Scan for the cell matching the given text and deliver its [X, Y] coordinate at center. 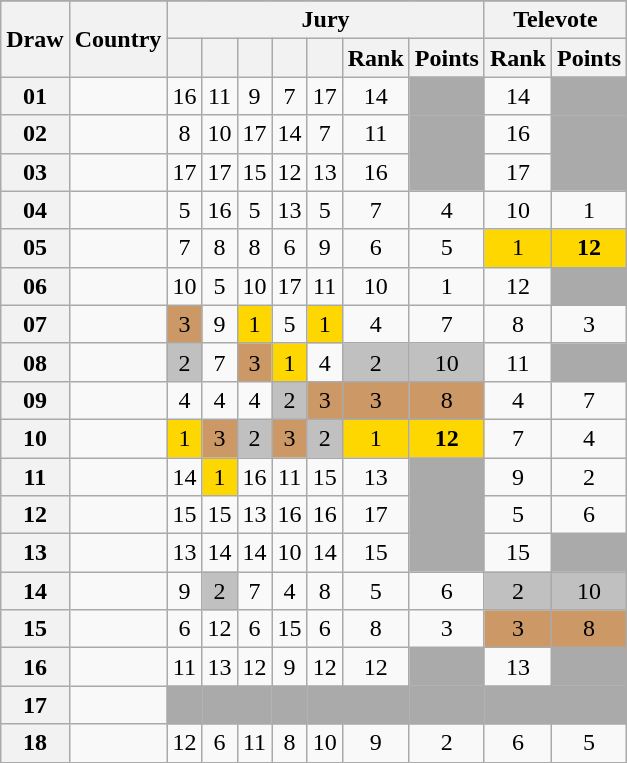
09 [35, 400]
Country [118, 39]
01 [35, 96]
07 [35, 324]
02 [35, 134]
Televote [555, 20]
03 [35, 172]
Jury [326, 20]
Draw [35, 39]
04 [35, 210]
05 [35, 248]
06 [35, 286]
18 [35, 743]
08 [35, 362]
